For the text-containing cell, return its midpoint in [x, y] coordinate format. 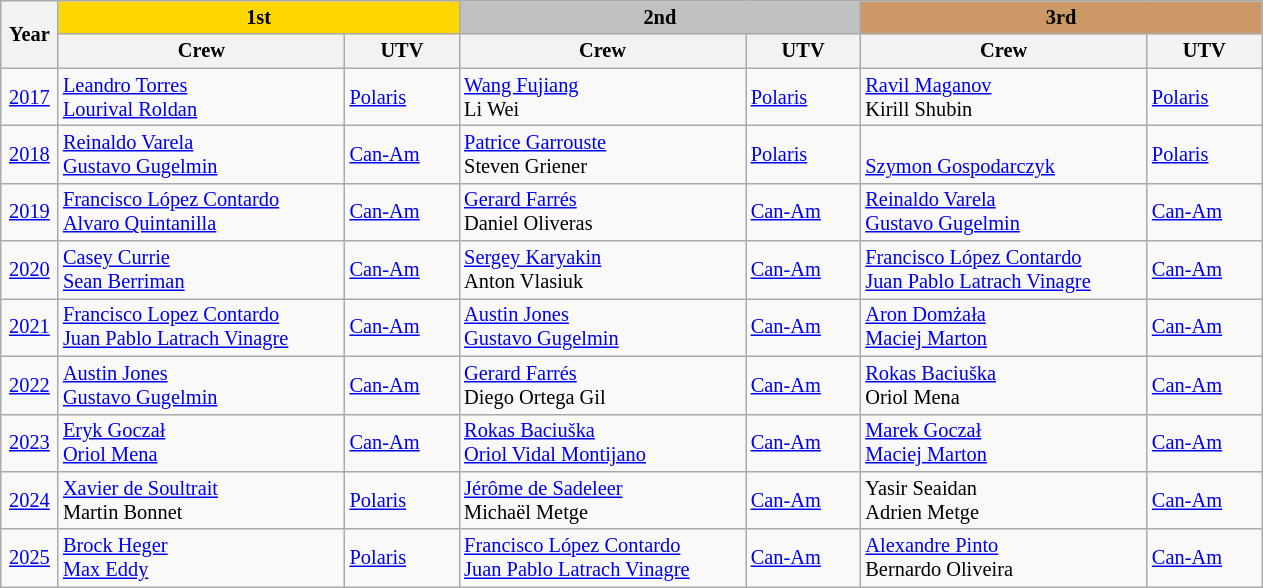
Marek Goczał Maciej Marton [1004, 443]
Xavier de Soultrait Martin Bonnet [202, 500]
Rokas Baciuška Oriol Vidal Montijano [602, 443]
2023 [30, 443]
Ravil Maganov Kirill Shubin [1004, 97]
Eryk Goczał Oriol Mena [202, 443]
Casey Currie Sean Berriman [202, 270]
Patrice Garrouste Steven Griener [602, 154]
3rd [1060, 17]
Leandro Torres Lourival Roldan [202, 97]
2021 [30, 327]
Gerard Farrés Diego Ortega Gil [602, 385]
Brock Heger Max Eddy [202, 558]
Aron Domżała Maciej Marton [1004, 327]
2025 [30, 558]
2024 [30, 500]
Gerard Farrés Daniel Oliveras [602, 212]
1st [258, 17]
2020 [30, 270]
Wang Fujiang Li Wei [602, 97]
Szymon Gospodarczyk [1004, 154]
2018 [30, 154]
2019 [30, 212]
Francisco López Contardo Alvaro Quintanilla [202, 212]
Yasir Seaidan Adrien Metge [1004, 500]
Sergey Karyakin Anton Vlasiuk [602, 270]
Francisco Lopez Contardo Juan Pablo Latrach Vinagre [202, 327]
Year [30, 34]
2nd [660, 17]
Rokas Baciuška Oriol Mena [1004, 385]
Jérôme de Sadeleer Michaël Metge [602, 500]
2022 [30, 385]
Alexandre Pinto Bernardo Oliveira [1004, 558]
2017 [30, 97]
